Find where the given text appears and provide that cell's center as [X, Y] coordinate. 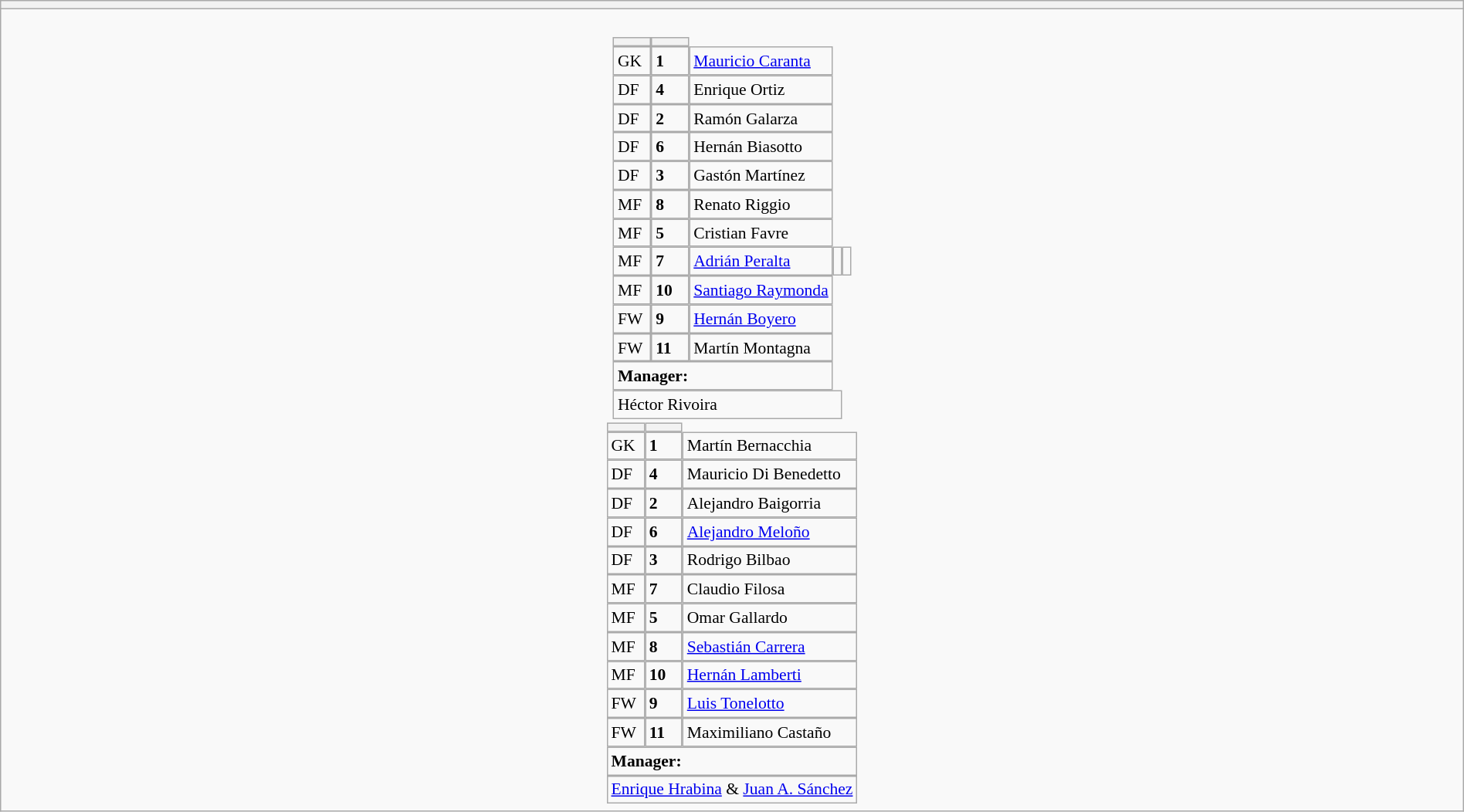
Luis Tonelotto [770, 704]
Hernán Lamberti [770, 675]
Martín Montagna [761, 347]
Gastón Martínez [761, 176]
Sebastián Carrera [770, 647]
Ramón Galarza [761, 119]
Renato Riggio [761, 204]
Rodrigo Bilbao [770, 560]
Claudio Filosa [770, 588]
Mauricio Caranta [761, 60]
Omar Gallardo [770, 617]
Mauricio Di Benedetto [770, 474]
Cristian Favre [761, 233]
Alejandro Meloño [770, 531]
Héctor Rivoira [727, 404]
Alejandro Baigorria [770, 503]
Enrique Ortiz [761, 90]
Martín Bernacchia [770, 446]
Hernán Boyero [761, 318]
Santiago Raymonda [761, 290]
Adrián Peralta [761, 261]
Maximiliano Castaño [770, 732]
Hernán Biasotto [761, 147]
Enrique Hrabina & Juan A. Sánchez [732, 789]
